Search for the cell housing the specified text and yield its [X, Y] center coordinate. 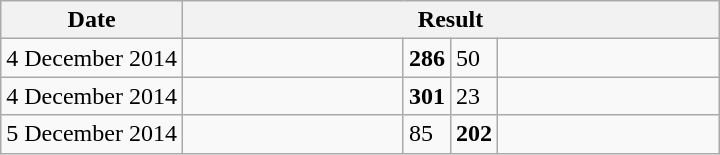
286 [426, 58]
50 [474, 58]
202 [474, 134]
301 [426, 96]
23 [474, 96]
85 [426, 134]
5 December 2014 [92, 134]
Date [92, 20]
Result [450, 20]
